Scan for the cell matching the given text and deliver its [x, y] coordinate at center. 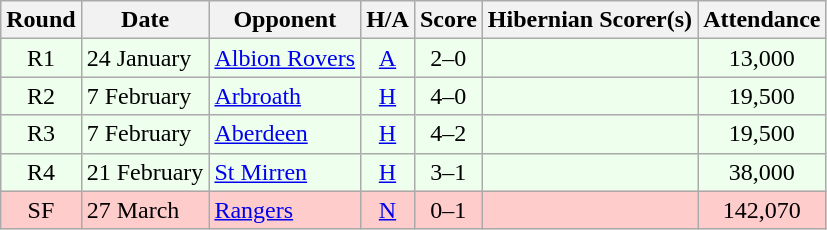
27 March [145, 210]
21 February [145, 172]
4–0 [448, 96]
N [388, 210]
0–1 [448, 210]
SF [41, 210]
R4 [41, 172]
Arbroath [285, 96]
24 January [145, 58]
Albion Rovers [285, 58]
Rangers [285, 210]
A [388, 58]
R3 [41, 134]
Round [41, 20]
Attendance [762, 20]
Hibernian Scorer(s) [590, 20]
H/A [388, 20]
142,070 [762, 210]
Aberdeen [285, 134]
R2 [41, 96]
38,000 [762, 172]
Date [145, 20]
Score [448, 20]
Opponent [285, 20]
R1 [41, 58]
3–1 [448, 172]
St Mirren [285, 172]
4–2 [448, 134]
2–0 [448, 58]
13,000 [762, 58]
